Detect which cell encompasses the target text, then output its [x, y] center coordinate. 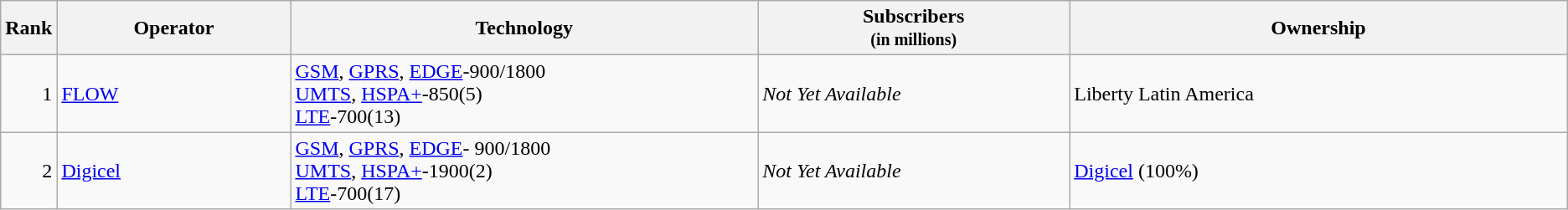
Subscribers(in millions) [914, 28]
GSM, GPRS, EDGE-900/1800 UMTS, HSPA+-850(5) LTE-700(13) [524, 94]
Liberty Latin America [1318, 94]
FLOW [174, 94]
Technology [524, 28]
Rank [28, 28]
Operator [174, 28]
Digicel [174, 171]
Digicel (100%) [1318, 171]
2 [28, 171]
GSM, GPRS, EDGE- 900/1800 UMTS, HSPA+-1900(2) LTE-700(17) [524, 171]
Ownership [1318, 28]
1 [28, 94]
